Detect which cell encompasses the target text, then output its (x, y) center coordinate. 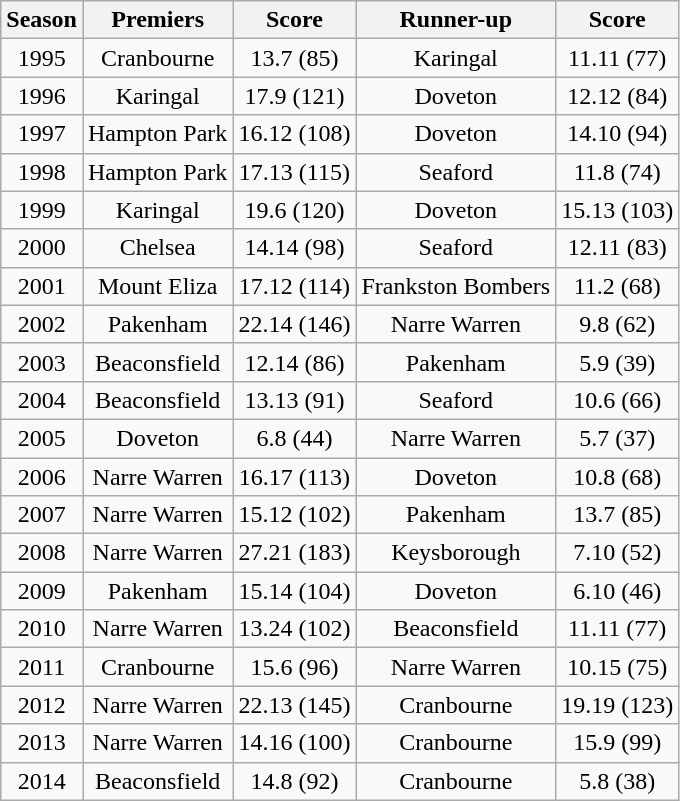
1996 (42, 96)
2003 (42, 362)
2013 (42, 743)
14.8 (92) (294, 781)
10.15 (75) (618, 667)
1995 (42, 58)
5.8 (38) (618, 781)
19.19 (123) (618, 705)
Keysborough (456, 553)
1998 (42, 172)
7.10 (52) (618, 553)
17.13 (115) (294, 172)
12.11 (83) (618, 248)
15.14 (104) (294, 591)
Mount Eliza (157, 286)
2011 (42, 667)
10.8 (68) (618, 477)
2009 (42, 591)
12.12 (84) (618, 96)
11.8 (74) (618, 172)
Season (42, 20)
2001 (42, 286)
15.9 (99) (618, 743)
2002 (42, 324)
10.6 (66) (618, 400)
13.24 (102) (294, 629)
14.14 (98) (294, 248)
2000 (42, 248)
16.12 (108) (294, 134)
14.10 (94) (618, 134)
11.2 (68) (618, 286)
Runner-up (456, 20)
2004 (42, 400)
2010 (42, 629)
27.21 (183) (294, 553)
12.14 (86) (294, 362)
6.8 (44) (294, 438)
5.9 (39) (618, 362)
2005 (42, 438)
13.13 (91) (294, 400)
19.6 (120) (294, 210)
16.17 (113) (294, 477)
9.8 (62) (618, 324)
22.14 (146) (294, 324)
Premiers (157, 20)
15.12 (102) (294, 515)
2012 (42, 705)
1997 (42, 134)
2008 (42, 553)
2006 (42, 477)
1999 (42, 210)
Frankston Bombers (456, 286)
6.10 (46) (618, 591)
22.13 (145) (294, 705)
15.13 (103) (618, 210)
14.16 (100) (294, 743)
17.9 (121) (294, 96)
15.6 (96) (294, 667)
2007 (42, 515)
5.7 (37) (618, 438)
2014 (42, 781)
17.12 (114) (294, 286)
Chelsea (157, 248)
